Scan for the cell matching the given text and deliver its (x, y) coordinate at center. 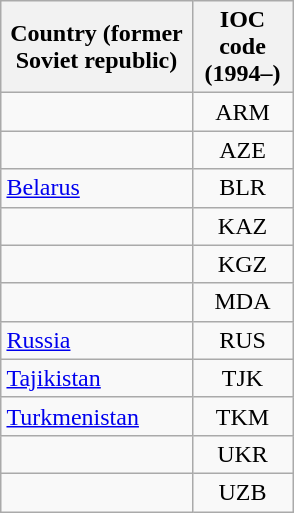
RUS (242, 340)
IOC code(1994–) (242, 47)
TJK (242, 378)
Tajikistan (96, 378)
BLR (242, 188)
KGZ (242, 264)
Country (formerSoviet republic) (96, 47)
Turkmenistan (96, 416)
UKR (242, 454)
KAZ (242, 226)
ARM (242, 112)
AZE (242, 150)
UZB (242, 492)
MDA (242, 302)
Belarus (96, 188)
TKM (242, 416)
Russia (96, 340)
